Locate the cell with the specified text and output its [X, Y] center coordinate. 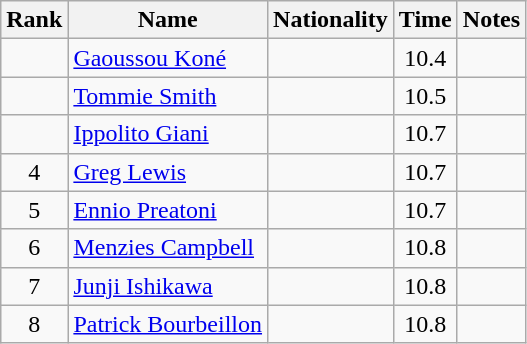
7 [34, 286]
Ennio Preatoni [168, 210]
10.4 [425, 58]
Nationality [331, 20]
Patrick Bourbeillon [168, 324]
Name [168, 20]
8 [34, 324]
5 [34, 210]
Gaoussou Koné [168, 58]
Menzies Campbell [168, 248]
6 [34, 248]
Rank [34, 20]
4 [34, 172]
Junji Ishikawa [168, 286]
Ippolito Giani [168, 134]
Greg Lewis [168, 172]
Time [425, 20]
10.5 [425, 96]
Tommie Smith [168, 96]
Notes [491, 20]
